Detect which cell encompasses the target text, then output its (x, y) center coordinate. 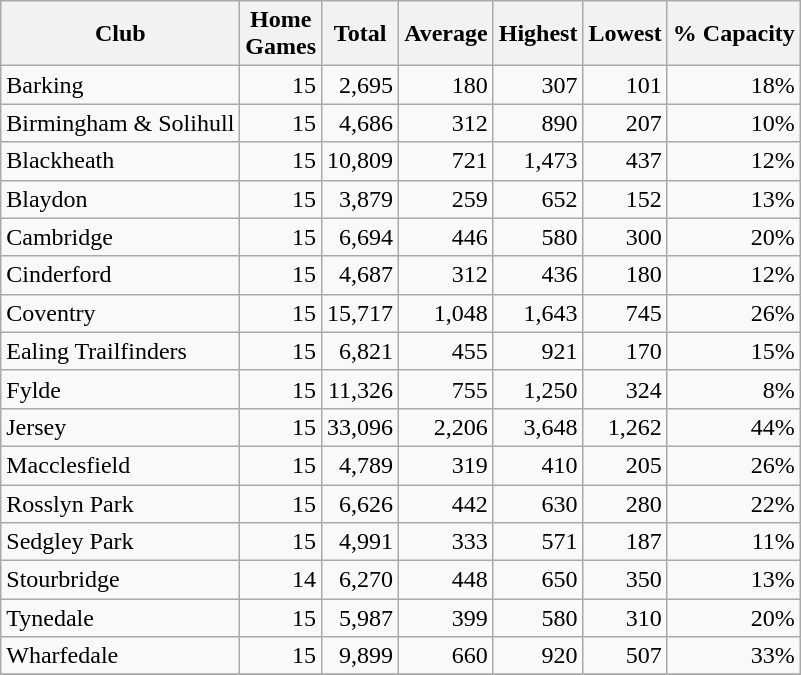
33,096 (360, 427)
Blaydon (120, 199)
Barking (120, 85)
1,250 (538, 389)
4,687 (360, 275)
3,648 (538, 427)
4,991 (360, 542)
Sedgley Park (120, 542)
455 (446, 351)
5,987 (360, 618)
2,695 (360, 85)
22% (734, 503)
33% (734, 656)
Highest (538, 34)
170 (625, 351)
436 (538, 275)
Tynedale (120, 618)
6,626 (360, 503)
11% (734, 542)
Macclesfield (120, 465)
Lowest (625, 34)
399 (446, 618)
660 (446, 656)
18% (734, 85)
Fylde (120, 389)
10% (734, 123)
333 (446, 542)
Club (120, 34)
920 (538, 656)
1,262 (625, 427)
630 (538, 503)
Ealing Trailfinders (120, 351)
442 (446, 503)
15,717 (360, 313)
324 (625, 389)
2,206 (446, 427)
Jersey (120, 427)
Coventry (120, 313)
101 (625, 85)
507 (625, 656)
Cambridge (120, 237)
187 (625, 542)
152 (625, 199)
755 (446, 389)
921 (538, 351)
8% (734, 389)
HomeGames (281, 34)
9,899 (360, 656)
207 (625, 123)
307 (538, 85)
44% (734, 427)
310 (625, 618)
890 (538, 123)
Total (360, 34)
650 (538, 580)
410 (538, 465)
Wharfedale (120, 656)
11,326 (360, 389)
Birmingham & Solihull (120, 123)
14 (281, 580)
437 (625, 161)
1,048 (446, 313)
Blackheath (120, 161)
745 (625, 313)
350 (625, 580)
319 (446, 465)
Stourbridge (120, 580)
% Capacity (734, 34)
448 (446, 580)
6,821 (360, 351)
4,686 (360, 123)
280 (625, 503)
1,473 (538, 161)
Average (446, 34)
15% (734, 351)
Rosslyn Park (120, 503)
446 (446, 237)
652 (538, 199)
10,809 (360, 161)
300 (625, 237)
6,694 (360, 237)
571 (538, 542)
1,643 (538, 313)
3,879 (360, 199)
259 (446, 199)
6,270 (360, 580)
205 (625, 465)
4,789 (360, 465)
721 (446, 161)
Cinderford (120, 275)
